Provide the (X, Y) coordinate of the cell's center where the given text is located.  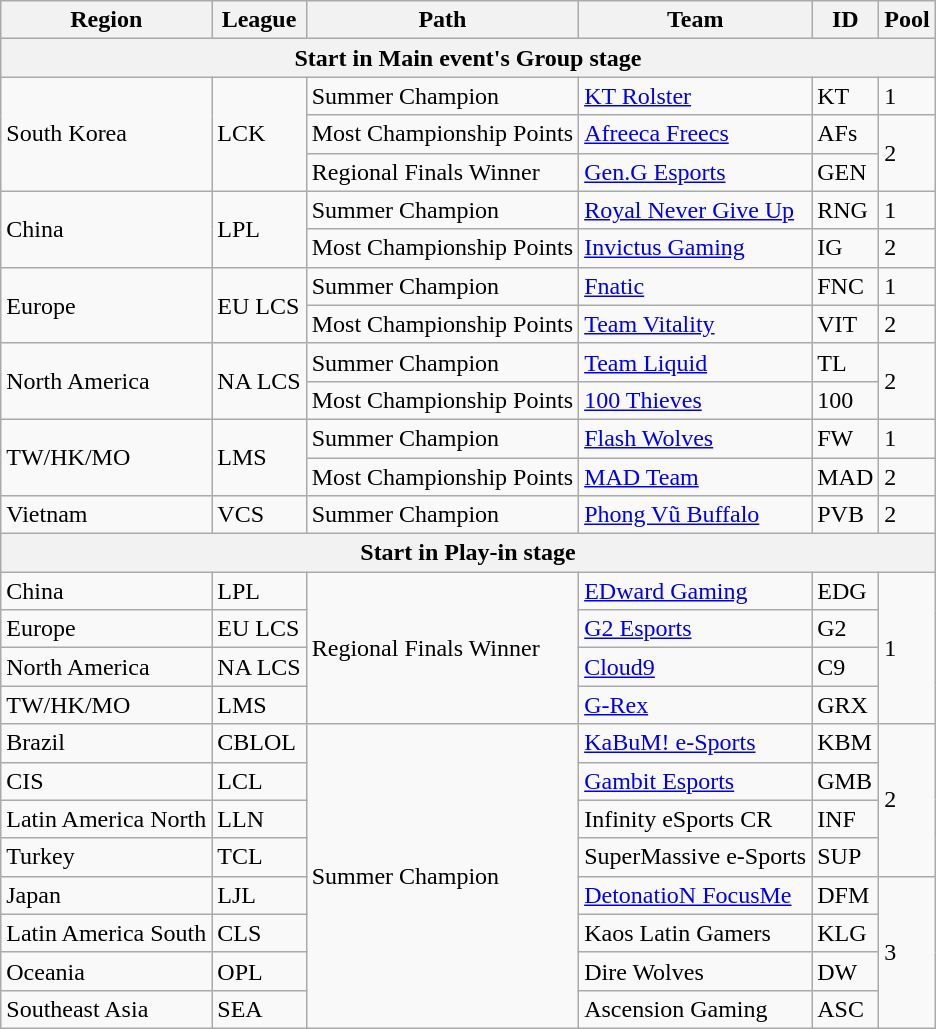
MAD (846, 477)
GMB (846, 781)
Start in Main event's Group stage (468, 58)
Path (442, 20)
Ascension Gaming (696, 1009)
TCL (259, 857)
C9 (846, 667)
Team (696, 20)
Pool (907, 20)
ASC (846, 1009)
DetonatioN FocusMe (696, 895)
Region (106, 20)
100 Thieves (696, 400)
TL (846, 362)
KT (846, 96)
DFM (846, 895)
EDward Gaming (696, 591)
Afreeca Freecs (696, 134)
Cloud9 (696, 667)
IG (846, 248)
Dire Wolves (696, 971)
KT Rolster (696, 96)
G-Rex (696, 705)
GRX (846, 705)
Invictus Gaming (696, 248)
G2 Esports (696, 629)
LLN (259, 819)
Turkey (106, 857)
AFs (846, 134)
FW (846, 438)
SuperMassive e-Sports (696, 857)
Team Liquid (696, 362)
Flash Wolves (696, 438)
LCK (259, 134)
Royal Never Give Up (696, 210)
Start in Play-in stage (468, 553)
ID (846, 20)
League (259, 20)
Southeast Asia (106, 1009)
CIS (106, 781)
LCL (259, 781)
Infinity eSports CR (696, 819)
Gambit Esports (696, 781)
LJL (259, 895)
INF (846, 819)
PVB (846, 515)
South Korea (106, 134)
KLG (846, 933)
Latin America North (106, 819)
VCS (259, 515)
VIT (846, 324)
CLS (259, 933)
3 (907, 952)
Oceania (106, 971)
EDG (846, 591)
DW (846, 971)
OPL (259, 971)
CBLOL (259, 743)
MAD Team (696, 477)
GEN (846, 172)
SEA (259, 1009)
KaBuM! e-Sports (696, 743)
Gen.G Esports (696, 172)
Japan (106, 895)
Fnatic (696, 286)
Vietnam (106, 515)
Latin America South (106, 933)
FNC (846, 286)
RNG (846, 210)
Phong Vũ Buffalo (696, 515)
SUP (846, 857)
Kaos Latin Gamers (696, 933)
100 (846, 400)
G2 (846, 629)
Brazil (106, 743)
Team Vitality (696, 324)
KBM (846, 743)
